Determine the [X, Y] coordinate at the center of the cell enclosing the given text.  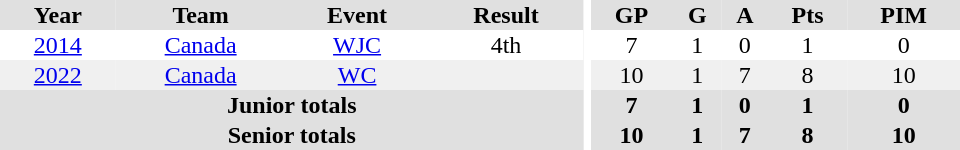
WC [358, 75]
Senior totals [292, 135]
PIM [904, 15]
2022 [58, 75]
A [745, 15]
Result [506, 15]
Team [201, 15]
GP [631, 15]
4th [506, 45]
Event [358, 15]
Pts [808, 15]
2014 [58, 45]
Year [58, 15]
Junior totals [292, 105]
G [698, 15]
WJC [358, 45]
